Search for the cell housing the specified text and yield its [X, Y] center coordinate. 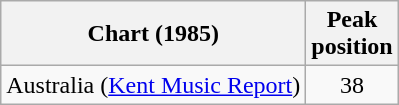
38 [352, 85]
Chart (1985) [154, 34]
Peakposition [352, 34]
Australia (Kent Music Report) [154, 85]
